Output the [X, Y] coordinate of the center of the cell containing the given text.  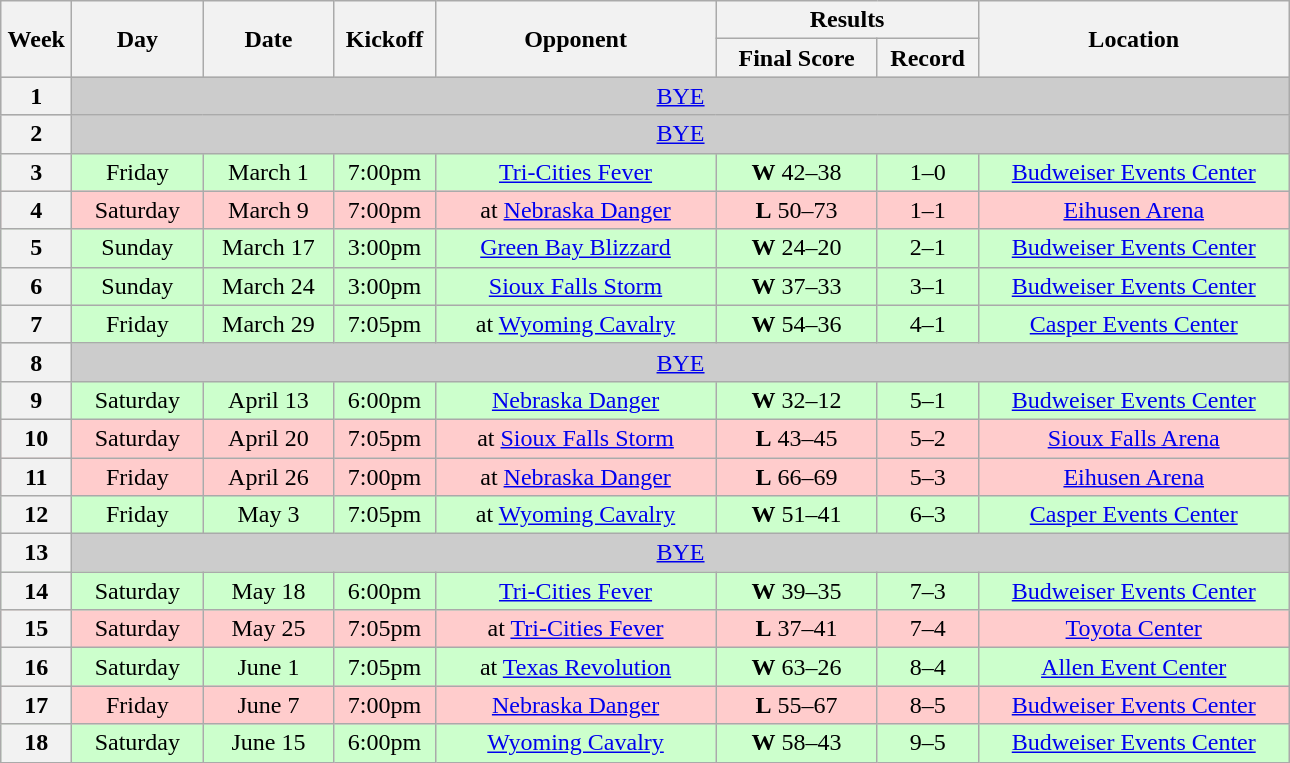
3 [36, 172]
April 20 [268, 438]
W 37–33 [796, 286]
April 26 [268, 477]
W 54–36 [796, 324]
W 51–41 [796, 515]
March 17 [268, 248]
Results [847, 20]
10 [36, 438]
14 [36, 591]
3–1 [928, 286]
W 63–26 [796, 667]
Toyota Center [1134, 629]
6 [36, 286]
May 3 [268, 515]
Allen Event Center [1134, 667]
Green Bay Blizzard [576, 248]
May 18 [268, 591]
11 [36, 477]
Week [36, 39]
13 [36, 553]
March 24 [268, 286]
Kickoff [384, 39]
6–3 [928, 515]
5–1 [928, 400]
Day [138, 39]
April 13 [268, 400]
May 25 [268, 629]
1–0 [928, 172]
Date [268, 39]
June 1 [268, 667]
W 39–35 [796, 591]
Location [1134, 39]
at Tri-Cities Fever [576, 629]
L 37–41 [796, 629]
W 42–38 [796, 172]
June 7 [268, 705]
L 66–69 [796, 477]
9–5 [928, 743]
L 50–73 [796, 210]
18 [36, 743]
2–1 [928, 248]
Sioux Falls Storm [576, 286]
at Texas Revolution [576, 667]
7–4 [928, 629]
L 55–67 [796, 705]
4–1 [928, 324]
Final Score [796, 58]
1–1 [928, 210]
March 1 [268, 172]
Sioux Falls Arena [1134, 438]
7 [36, 324]
5–2 [928, 438]
March 9 [268, 210]
at Sioux Falls Storm [576, 438]
W 32–12 [796, 400]
8 [36, 362]
12 [36, 515]
L 43–45 [796, 438]
June 15 [268, 743]
8–4 [928, 667]
5 [36, 248]
2 [36, 134]
Opponent [576, 39]
16 [36, 667]
March 29 [268, 324]
W 24–20 [796, 248]
5–3 [928, 477]
4 [36, 210]
17 [36, 705]
15 [36, 629]
8–5 [928, 705]
W 58–43 [796, 743]
7–3 [928, 591]
Record [928, 58]
9 [36, 400]
1 [36, 96]
Wyoming Cavalry [576, 743]
